Scan for the cell matching the given text and deliver its [X, Y] coordinate at center. 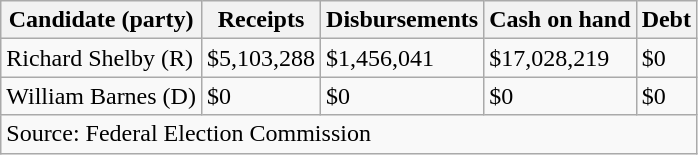
$17,028,219 [560, 58]
Cash on hand [560, 20]
Debt [666, 20]
Source: Federal Election Commission [349, 134]
Candidate (party) [102, 20]
Disbursements [402, 20]
Richard Shelby (R) [102, 58]
$5,103,288 [260, 58]
Receipts [260, 20]
William Barnes (D) [102, 96]
$1,456,041 [402, 58]
